Output the (x, y) coordinate of the center of the cell containing the given text.  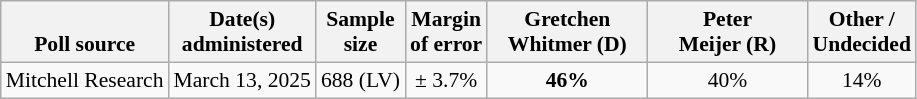
688 (LV) (360, 80)
Mitchell Research (85, 80)
March 13, 2025 (242, 80)
14% (862, 80)
Poll source (85, 32)
± 3.7% (446, 80)
46% (567, 80)
PeterMeijer (R) (727, 32)
40% (727, 80)
Date(s)administered (242, 32)
Marginof error (446, 32)
Samplesize (360, 32)
GretchenWhitmer (D) (567, 32)
Other /Undecided (862, 32)
